Capture the cell that displays the provided text and extract its [X, Y] central coordinate. 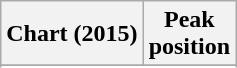
Peakposition [189, 34]
Chart (2015) [72, 34]
